Return the [x, y] coordinate for the center point of the cell that contains the specified text.  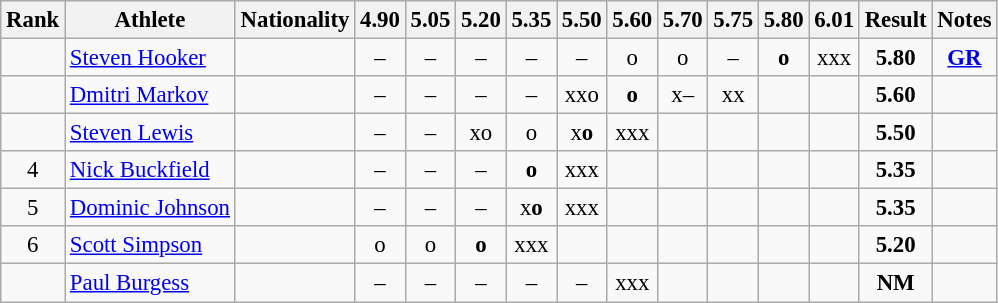
Nick Buckfield [150, 170]
Steven Hooker [150, 58]
4 [33, 170]
Dominic Johnson [150, 208]
NM [896, 283]
4.90 [380, 20]
5.75 [733, 20]
Dmitri Markov [150, 95]
5.05 [430, 20]
5.70 [682, 20]
xx [733, 95]
6.01 [834, 20]
Paul Burgess [150, 283]
xxo [582, 95]
Scott Simpson [150, 245]
Notes [964, 20]
6 [33, 245]
5 [33, 208]
GR [964, 58]
Rank [33, 20]
Result [896, 20]
Athlete [150, 20]
Nationality [294, 20]
Steven Lewis [150, 133]
x– [682, 95]
